From the cell containing the given text, extract its center point as [X, Y] coordinate. 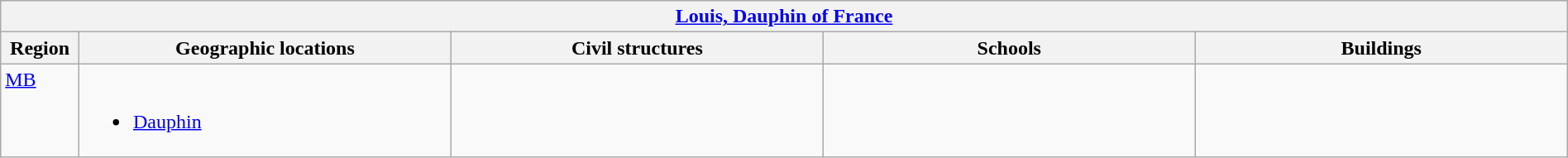
Dauphin [265, 111]
Civil structures [637, 48]
Region [40, 48]
Louis, Dauphin of France [784, 17]
Schools [1009, 48]
Buildings [1381, 48]
Geographic locations [265, 48]
MB [40, 111]
